Find where the given text appears and provide that cell's center as [x, y] coordinate. 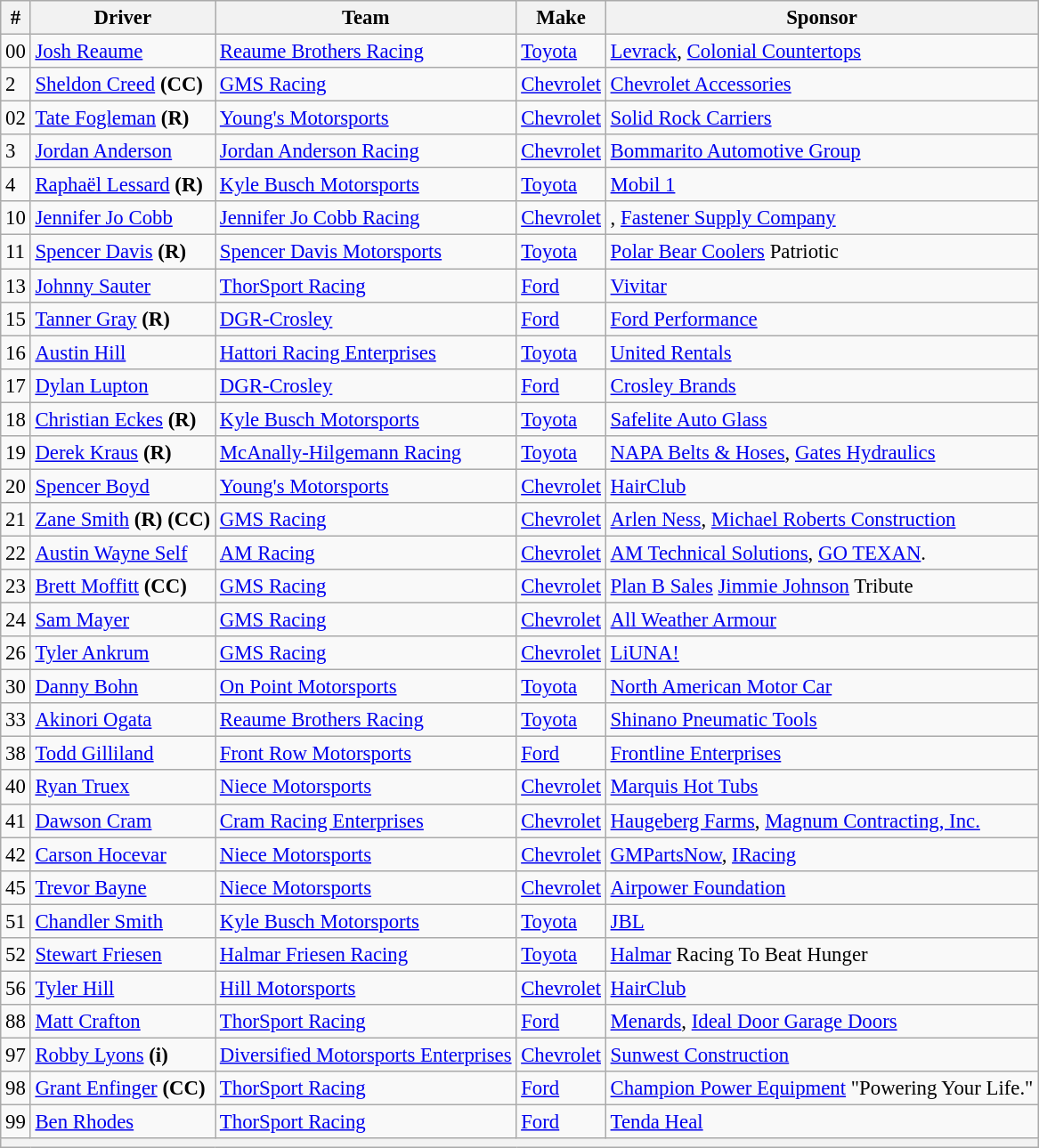
Frontline Enterprises [821, 754]
98 [16, 1088]
On Point Motorsports [366, 687]
23 [16, 586]
Zane Smith (R) (CC) [123, 520]
Driver [123, 18]
Shinano Pneumatic Tools [821, 720]
41 [16, 821]
17 [16, 385]
Stewart Friesen [123, 955]
42 [16, 854]
56 [16, 988]
Tenda Heal [821, 1122]
Sam Mayer [123, 620]
Raphaël Lessard (R) [123, 185]
38 [16, 754]
26 [16, 653]
Haugeberg Farms, Magnum Contracting, Inc. [821, 821]
16 [16, 352]
Solid Rock Carriers [821, 118]
52 [16, 955]
Chevrolet Accessories [821, 85]
AM Technical Solutions, GO TEXAN. [821, 553]
United Rentals [821, 352]
Danny Bohn [123, 687]
Robby Lyons (i) [123, 1055]
2 [16, 85]
Team [366, 18]
Jennifer Jo Cobb [123, 218]
Spencer Davis Motorsports [366, 252]
51 [16, 921]
Ford Performance [821, 319]
18 [16, 419]
15 [16, 319]
Jordan Anderson Racing [366, 151]
Jennifer Jo Cobb Racing [366, 218]
Trevor Bayne [123, 887]
20 [16, 486]
LiUNA! [821, 653]
Marquis Hot Tubs [821, 788]
45 [16, 887]
Akinori Ogata [123, 720]
Polar Bear Coolers Patriotic [821, 252]
Ryan Truex [123, 788]
Brett Moffitt (CC) [123, 586]
Halmar Friesen Racing [366, 955]
NAPA Belts & Hoses, Gates Hydraulics [821, 453]
Josh Reaume [123, 52]
97 [16, 1055]
Spencer Davis (R) [123, 252]
Austin Hill [123, 352]
Sponsor [821, 18]
Sheldon Creed (CC) [123, 85]
McAnally-Hilgemann Racing [366, 453]
Christian Eckes (R) [123, 419]
33 [16, 720]
Matt Crafton [123, 1022]
19 [16, 453]
99 [16, 1122]
21 [16, 520]
02 [16, 118]
40 [16, 788]
Ben Rhodes [123, 1122]
Chandler Smith [123, 921]
Halmar Racing To Beat Hunger [821, 955]
Make [561, 18]
Carson Hocevar [123, 854]
Todd Gilliland [123, 754]
Vivitar [821, 286]
# [16, 18]
North American Motor Car [821, 687]
Plan B Sales Jimmie Johnson Tribute [821, 586]
Levrack, Colonial Countertops [821, 52]
24 [16, 620]
22 [16, 553]
, Fastener Supply Company [821, 218]
Tate Fogleman (R) [123, 118]
Mobil 1 [821, 185]
Dawson Cram [123, 821]
Tyler Ankrum [123, 653]
Grant Enfinger (CC) [123, 1088]
AM Racing [366, 553]
Hill Motorsports [366, 988]
Diversified Motorsports Enterprises [366, 1055]
All Weather Armour [821, 620]
11 [16, 252]
Tanner Gray (R) [123, 319]
Hattori Racing Enterprises [366, 352]
Johnny Sauter [123, 286]
30 [16, 687]
Dylan Lupton [123, 385]
00 [16, 52]
Sunwest Construction [821, 1055]
Menards, Ideal Door Garage Doors [821, 1022]
10 [16, 218]
88 [16, 1022]
Safelite Auto Glass [821, 419]
4 [16, 185]
Crosley Brands [821, 385]
Champion Power Equipment "Powering Your Life." [821, 1088]
Bommarito Automotive Group [821, 151]
Arlen Ness, Michael Roberts Construction [821, 520]
Front Row Motorsports [366, 754]
Airpower Foundation [821, 887]
GMPartsNow, IRacing [821, 854]
Spencer Boyd [123, 486]
Derek Kraus (R) [123, 453]
Jordan Anderson [123, 151]
3 [16, 151]
Cram Racing Enterprises [366, 821]
JBL [821, 921]
Tyler Hill [123, 988]
13 [16, 286]
Austin Wayne Self [123, 553]
